Detect which cell encompasses the target text, then output its [x, y] center coordinate. 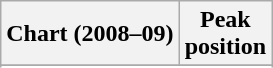
Peakposition [225, 34]
Chart (2008–09) [90, 34]
